Find where the given text appears and provide that cell's center as [X, Y] coordinate. 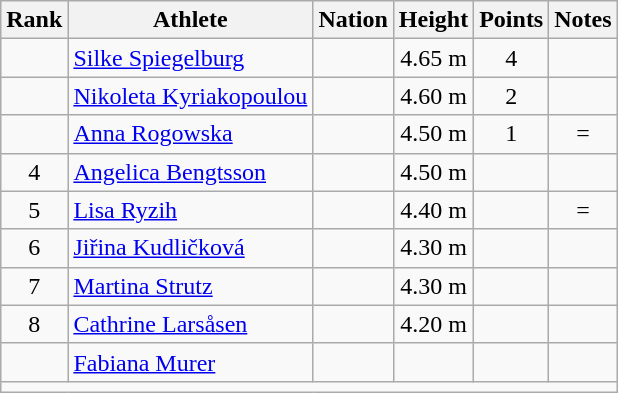
4.40 m [433, 210]
Angelica Bengtsson [190, 172]
Notes [583, 20]
5 [34, 210]
Fabiana Murer [190, 362]
Silke Spiegelburg [190, 58]
Height [433, 20]
Nation [353, 20]
4.65 m [433, 58]
Martina Strutz [190, 286]
Points [512, 20]
Jiřina Kudličková [190, 248]
Rank [34, 20]
8 [34, 324]
Nikoleta Kyriakopoulou [190, 96]
Athlete [190, 20]
7 [34, 286]
Anna Rogowska [190, 134]
4.60 m [433, 96]
4.20 m [433, 324]
1 [512, 134]
2 [512, 96]
Cathrine Larsåsen [190, 324]
Lisa Ryzih [190, 210]
6 [34, 248]
